Return the (X, Y) coordinate for the center point of the cell that contains the specified text.  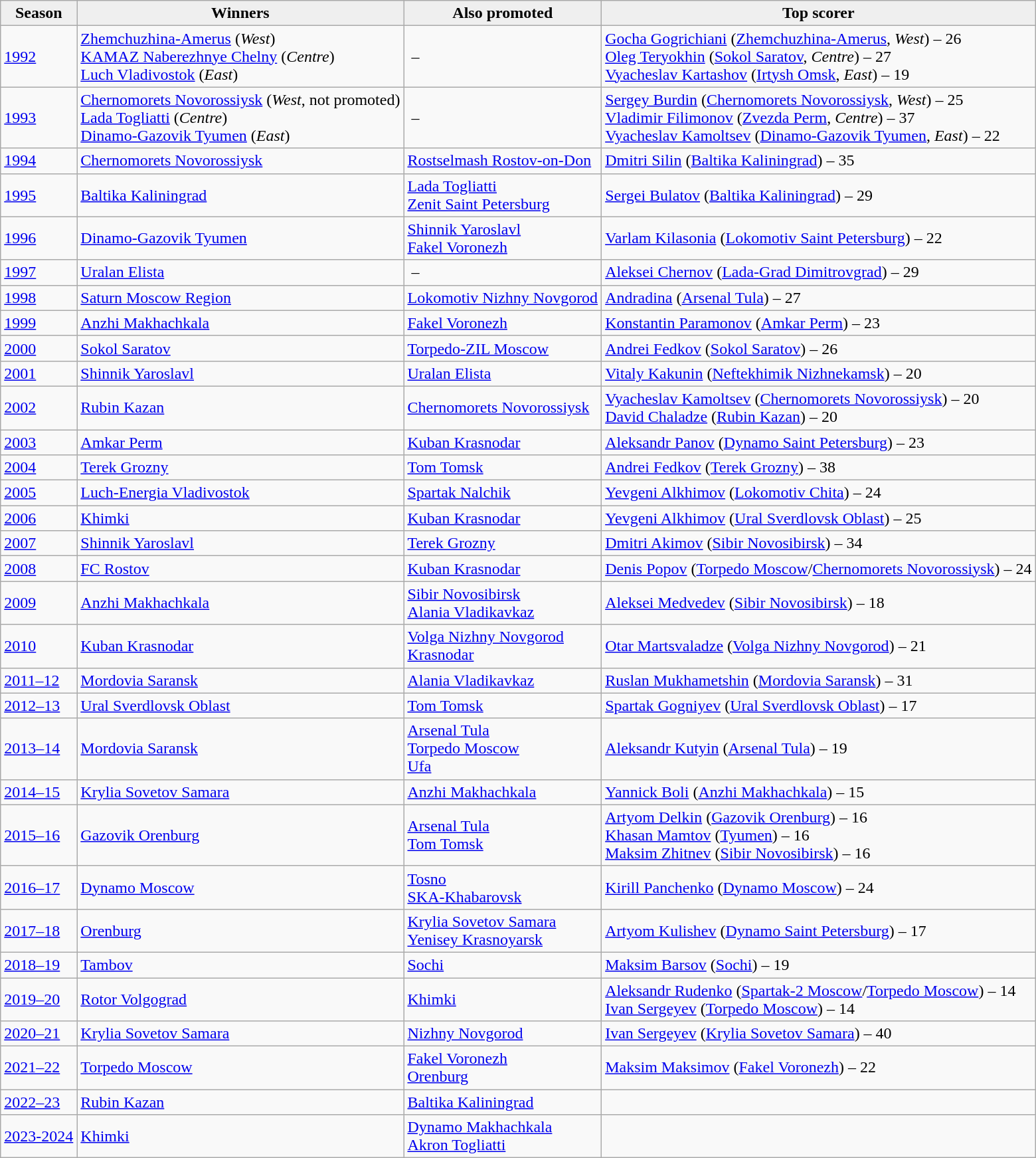
Rostselmash Rostov-on-Don (503, 161)
FC Rostov (240, 569)
Aleksei Chernov (Lada-Grad Dimitrovgrad) – 29 (818, 272)
Andrei Fedkov (Sokol Saratov) – 26 (818, 348)
Shinnik YaroslavlFakel Voronezh (503, 238)
2007 (39, 543)
Aleksei Medvedev (Sibir Novosibirsk) – 18 (818, 603)
Maksim Barsov (Sochi) – 19 (818, 965)
Fakel VoronezhOrenburg (503, 1068)
Gazovik Orenburg (240, 835)
2008 (39, 569)
Arsenal Tula Tom Tomsk (503, 835)
2015–16 (39, 835)
Also promoted (503, 13)
2014–15 (39, 792)
Kirill Panchenko (Dynamo Moscow) – 24 (818, 888)
Sibir NovosibirskAlania Vladikavkaz (503, 603)
1999 (39, 323)
Andrei Fedkov (Terek Grozny) – 38 (818, 468)
Rotor Volgograd (240, 999)
1994 (39, 161)
Artyom Delkin (Gazovik Orenburg) – 16 Khasan Mamtov (Tyumen) – 16 Maksim Zhitnev (Sibir Novosibirsk) – 16 (818, 835)
1997 (39, 272)
2022–23 (39, 1102)
Torpedo Moscow (240, 1068)
Vitaly Kakunin (Neftekhimik Nizhnekamsk) – 20 (818, 373)
Yannick Boli (Anzhi Makhachkala) – 15 (818, 792)
Lada TogliattiZenit Saint Petersburg (503, 195)
2016–17 (39, 888)
2019–20 (39, 999)
Otar Martsvaladze (Volga Nizhny Novgorod) – 21 (818, 646)
Yevgeni Alkhimov (Lokomotiv Chita) – 24 (818, 493)
Denis Popov (Torpedo Moscow/Chernomorets Novorossiysk) – 24 (818, 569)
1995 (39, 195)
2001 (39, 373)
2000 (39, 348)
Saturn Moscow Region (240, 298)
Lokomotiv Nizhny Novgorod (503, 298)
Andradina (Arsenal Tula) – 27 (818, 298)
Vyacheslav Kamoltsev (Chernomorets Novorossiysk) – 20 David Chaladze (Rubin Kazan) – 20 (818, 408)
Top scorer (818, 13)
Winners (240, 13)
Tosno SKA-Khabarovsk (503, 888)
Volga Nizhny NovgorodKrasnodar (503, 646)
Aleksandr Panov (Dynamo Saint Petersburg) – 23 (818, 442)
Ivan Sergeyev (Krylia Sovetov Samara) – 40 (818, 1034)
2023-2024 (39, 1136)
Luch-Energia Vladivostok (240, 493)
Tambov (240, 965)
Krylia Sovetov Samara Yenisey Krasnoyarsk (503, 930)
2005 (39, 493)
1993 (39, 118)
Artyom Kulishev (Dynamo Saint Petersburg) – 17 (818, 930)
2006 (39, 518)
2018–19 (39, 965)
Spartak Nalchik (503, 493)
Maksim Maksimov (Fakel Voronezh) – 22 (818, 1068)
2009 (39, 603)
Varlam Kilasonia (Lokomotiv Saint Petersburg) – 22 (818, 238)
Orenburg (240, 930)
Zhemchuzhina-Amerus (West) KAMAZ Naberezhnye Chelny (Centre) Luch Vladivostok (East) (240, 56)
Ural Sverdlovsk Oblast (240, 706)
2012–13 (39, 706)
Aleksandr Rudenko (Spartak-2 Moscow/Torpedo Moscow) – 14 Ivan Sergeyev (Torpedo Moscow) – 14 (818, 999)
Amkar Perm (240, 442)
2003 (39, 442)
Dinamo-Gazovik Tyumen (240, 238)
Dmitri Akimov (Sibir Novosibirsk) – 34 (818, 543)
1992 (39, 56)
Torpedo-ZIL Moscow (503, 348)
Ruslan Mukhametshin (Mordovia Saransk) – 31 (818, 680)
2013–14 (39, 749)
Konstantin Paramonov (Amkar Perm) – 23 (818, 323)
2020–21 (39, 1034)
Arsenal Tula Torpedo Moscow Ufa (503, 749)
Sochi (503, 965)
2017–18 (39, 930)
1996 (39, 238)
Fakel Voronezh (503, 323)
Alania Vladikavkaz (503, 680)
2010 (39, 646)
Sergei Bulatov (Baltika Kaliningrad) – 29 (818, 195)
Nizhny Novgorod (503, 1034)
Chernomorets Novorossiysk (West, not promoted)Lada Togliatti (Centre)Dinamo-Gazovik Tyumen (East) (240, 118)
Aleksandr Kutyin (Arsenal Tula) – 19 (818, 749)
2004 (39, 468)
Gocha Gogrichiani (Zhemchuzhina-Amerus, West) – 26 Oleg Teryokhin (Sokol Saratov, Centre) – 27 Vyacheslav Kartashov (Irtysh Omsk, East) – 19 (818, 56)
1998 (39, 298)
2011–12 (39, 680)
Spartak Gogniyev (Ural Sverdlovsk Oblast) – 17 (818, 706)
Dmitri Silin (Baltika Kaliningrad) – 35 (818, 161)
Season (39, 13)
2021–22 (39, 1068)
Yevgeni Alkhimov (Ural Sverdlovsk Oblast) – 25 (818, 518)
2002 (39, 408)
Dynamo Moscow (240, 888)
Dynamo Makhachkala Akron Togliatti (503, 1136)
Sokol Saratov (240, 348)
